Identify which cell holds the provided text, then report its [X, Y] central coordinate. 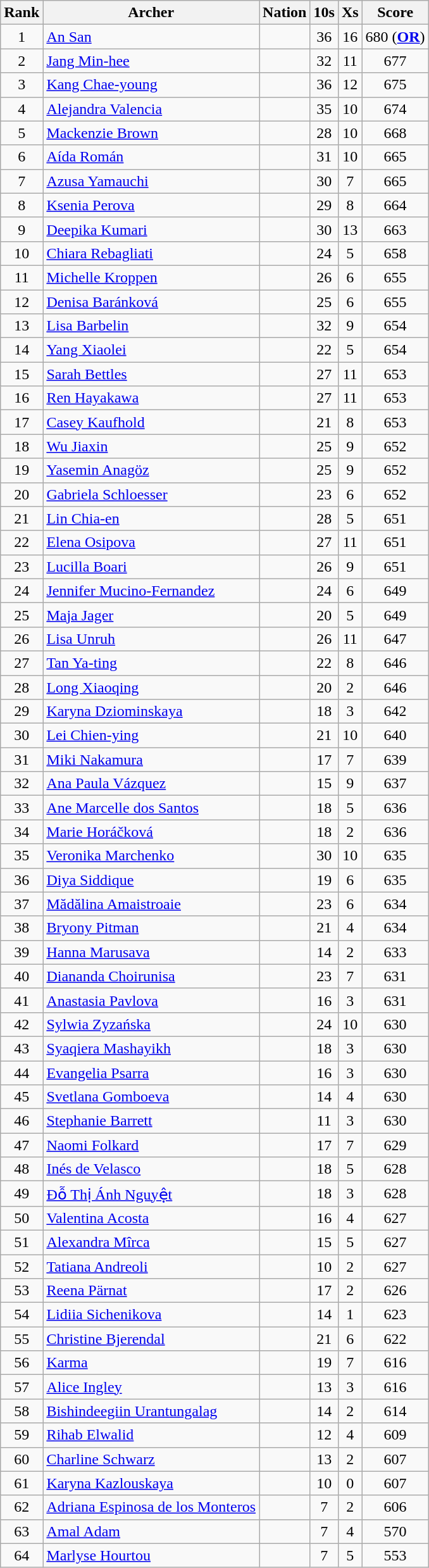
Azusa Yamauchi [151, 181]
Naomi Folkard [151, 1145]
Charline Schwarz [151, 1459]
54 [22, 1315]
Valentina Acosta [151, 1218]
Đỗ Thị Ánh Nguyệt [151, 1194]
629 [395, 1145]
Bryony Pitman [151, 928]
43 [22, 1048]
44 [22, 1073]
633 [395, 952]
Alejandra Valencia [151, 109]
664 [395, 205]
609 [395, 1435]
647 [395, 639]
Archer [151, 13]
62 [22, 1507]
Inés de Velasco [151, 1169]
Syaqiera Mashayikh [151, 1048]
Yasemin Anagöz [151, 470]
52 [22, 1267]
Yang Xiaolei [151, 350]
Rihab Elwalid [151, 1435]
Alice Ingley [151, 1387]
33 [22, 808]
626 [395, 1291]
Hanna Marusava [151, 952]
34 [22, 832]
658 [395, 253]
Jennifer Mucino-Fernandez [151, 591]
680 (OR) [395, 37]
Nation [285, 13]
Ksenia Perova [151, 205]
Lucilla Boari [151, 567]
Karyna Kazlouskaya [151, 1483]
Tan Ya-ting [151, 663]
60 [22, 1459]
Lisa Barbelin [151, 326]
Ana Paula Vázquez [151, 784]
40 [22, 976]
614 [395, 1411]
Wu Jiaxin [151, 446]
Karyna Dziominskaya [151, 712]
Casey Kaufhold [151, 422]
Jang Min-hee [151, 61]
63 [22, 1531]
Score [395, 13]
Ane Marcelle dos Santos [151, 808]
Gabriela Schloesser [151, 494]
Mackenzie Brown [151, 133]
53 [22, 1291]
Denisa Baránková [151, 302]
Marie Horáčková [151, 832]
Alexandra Mîrca [151, 1242]
46 [22, 1121]
Sylwia Zyzańska [151, 1024]
Lisa Unruh [151, 639]
Ren Hayakawa [151, 398]
675 [395, 85]
49 [22, 1194]
45 [22, 1097]
An San [151, 37]
Maja Jager [151, 615]
Sarah Bettles [151, 374]
622 [395, 1339]
Xs [350, 13]
58 [22, 1411]
Long Xiaoqing [151, 687]
38 [22, 928]
42 [22, 1024]
59 [22, 1435]
61 [22, 1483]
Aída Román [151, 157]
Stephanie Barrett [151, 1121]
Kang Chae-young [151, 85]
Karma [151, 1363]
Marlyse Hourtou [151, 1555]
Chiara Rebagliati [151, 253]
Deepika Kumari [151, 229]
Adriana Espinosa de los Monteros [151, 1507]
64 [22, 1555]
Reena Pärnat [151, 1291]
Diya Siddique [151, 880]
51 [22, 1242]
41 [22, 1000]
Anastasia Pavlova [151, 1000]
56 [22, 1363]
Lidiia Sichenikova [151, 1315]
Christine Bjerendal [151, 1339]
47 [22, 1145]
606 [395, 1507]
663 [395, 229]
640 [395, 736]
50 [22, 1218]
Svetlana Gomboeva [151, 1097]
37 [22, 904]
10s [324, 13]
0 [350, 1483]
Bishindeegiin Urantungalag [151, 1411]
Tatiana Andreoli [151, 1267]
Lin Chia-en [151, 518]
Evangelia Psarra [151, 1073]
674 [395, 109]
Amal Adam [151, 1531]
Mădălina Amaistroaie [151, 904]
55 [22, 1339]
637 [395, 784]
677 [395, 61]
Miki Nakamura [151, 760]
Diananda Choirunisa [151, 976]
Veronika Marchenko [151, 856]
39 [22, 952]
623 [395, 1315]
553 [395, 1555]
Rank [22, 13]
642 [395, 712]
Elena Osipova [151, 543]
570 [395, 1531]
Lei Chien-ying [151, 736]
48 [22, 1169]
57 [22, 1387]
639 [395, 760]
Michelle Kroppen [151, 277]
668 [395, 133]
